Extract the [X, Y] coordinate from the center of the cell holding the provided text.  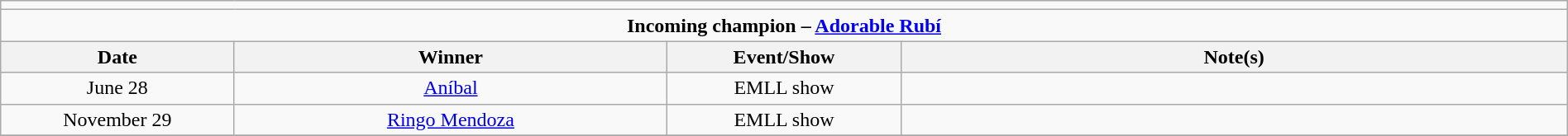
Aníbal [451, 88]
June 28 [117, 88]
Note(s) [1234, 57]
Incoming champion – Adorable Rubí [784, 26]
Event/Show [784, 57]
November 29 [117, 120]
Ringo Mendoza [451, 120]
Date [117, 57]
Winner [451, 57]
